Search for the cell housing the specified text and yield its [x, y] center coordinate. 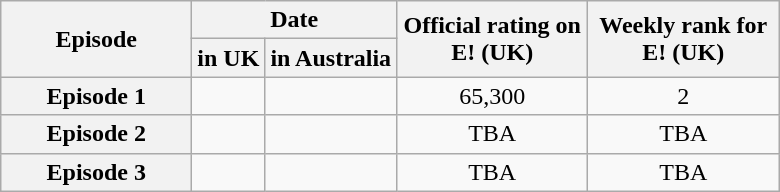
Weekly rank for E! (UK) [684, 39]
Official rating on E! (UK) [492, 39]
65,300 [492, 96]
in Australia [331, 58]
Episode 1 [96, 96]
Episode 3 [96, 172]
2 [684, 96]
Date [294, 20]
in UK [228, 58]
Episode 2 [96, 134]
Episode [96, 39]
